Provide the (x, y) coordinate of the cell's center where the given text is located.  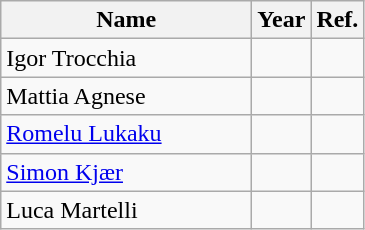
Luca Martelli (126, 210)
Romelu Lukaku (126, 134)
Mattia Agnese (126, 96)
Ref. (338, 20)
Igor Trocchia (126, 58)
Year (282, 20)
Simon Kjær (126, 172)
Name (126, 20)
